For the text-containing cell, return its midpoint in [x, y] coordinate format. 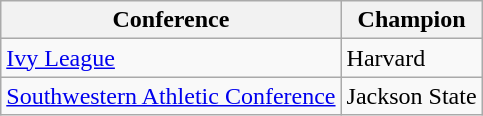
Champion [412, 20]
Southwestern Athletic Conference [171, 96]
Conference [171, 20]
Harvard [412, 58]
Ivy League [171, 58]
Jackson State [412, 96]
